For the text-containing cell, return its midpoint in (x, y) coordinate format. 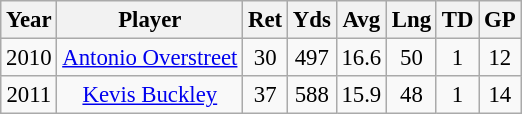
30 (266, 58)
16.6 (361, 58)
48 (412, 95)
Lng (412, 20)
Year (29, 20)
50 (412, 58)
12 (500, 58)
2010 (29, 58)
497 (312, 58)
588 (312, 95)
GP (500, 20)
Yds (312, 20)
TD (457, 20)
Kevis Buckley (150, 95)
14 (500, 95)
Avg (361, 20)
Antonio Overstreet (150, 58)
Player (150, 20)
2011 (29, 95)
15.9 (361, 95)
37 (266, 95)
Ret (266, 20)
